For the text-containing cell, return its midpoint in (x, y) coordinate format. 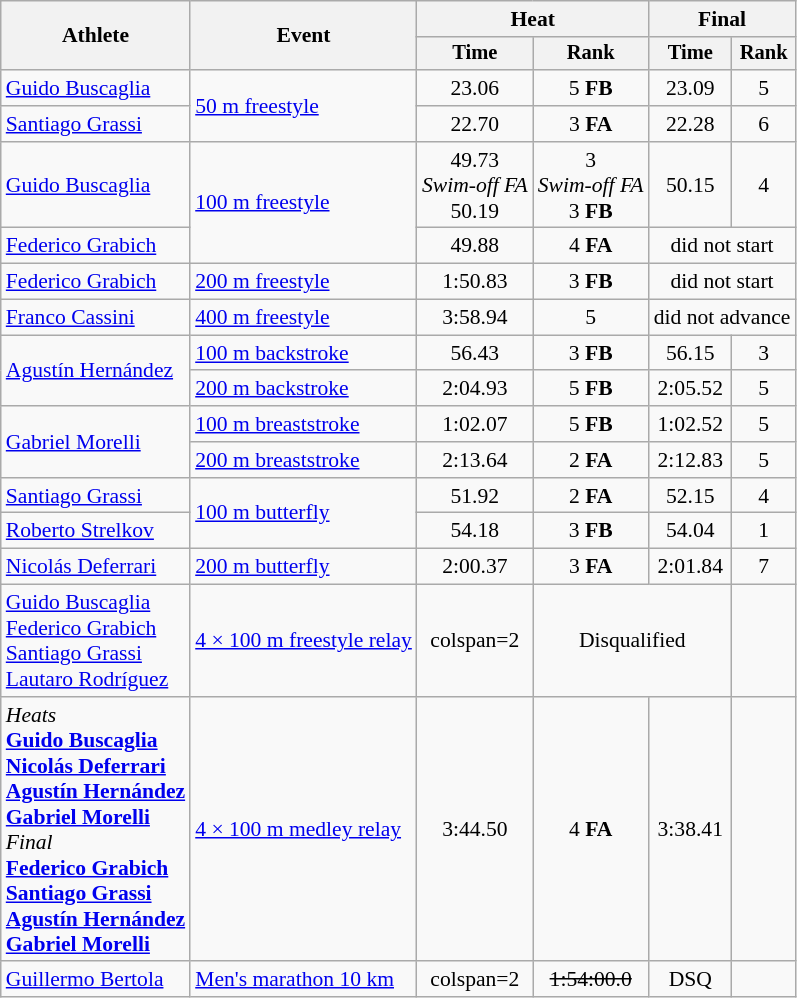
Gabriel Morelli (96, 442)
23.06 (475, 88)
200 m freestyle (304, 282)
50.15 (690, 186)
200 m butterfly (304, 567)
HeatsGuido BuscagliaNicolás DeferrariAgustín HernándezGabriel MorelliFinalFederico GrabichSantiago GrassiAgustín HernándezGabriel Morelli (96, 830)
50 m freestyle (304, 106)
56.43 (475, 353)
Final (722, 19)
100 m breaststroke (304, 424)
2:13.64 (475, 460)
54.04 (690, 531)
2:00.37 (475, 567)
Men's marathon 10 km (304, 980)
49.73Swim-off FA50.19 (475, 186)
100 m backstroke (304, 353)
3Swim-off FA3 FB (591, 186)
2:01.84 (690, 567)
Guillermo Bertola (96, 980)
400 m freestyle (304, 318)
Roberto Strelkov (96, 531)
1:50.83 (475, 282)
4 × 100 m medley relay (304, 830)
3:38.41 (690, 830)
DSQ (690, 980)
3:44.50 (475, 830)
52.15 (690, 496)
Event (304, 36)
56.15 (690, 353)
200 m breaststroke (304, 460)
54.18 (475, 531)
Disqualified (632, 641)
23.09 (690, 88)
Heat (533, 19)
6 (764, 124)
did not advance (722, 318)
Franco Cassini (96, 318)
49.88 (475, 246)
2:12.83 (690, 460)
1:54:00.0 (591, 980)
4 × 100 m freestyle relay (304, 641)
22.28 (690, 124)
51.92 (475, 496)
1:02.52 (690, 424)
200 m backstroke (304, 389)
3 (764, 353)
7 (764, 567)
Nicolás Deferrari (96, 567)
Guido BuscagliaFederico GrabichSantiago GrassiLautaro Rodríguez (96, 641)
2:05.52 (690, 389)
2:04.93 (475, 389)
22.70 (475, 124)
100 m freestyle (304, 203)
Athlete (96, 36)
3:58.94 (475, 318)
100 m butterfly (304, 514)
1 (764, 531)
Agustín Hernández (96, 370)
1:02.07 (475, 424)
